Extract the (x, y) coordinate from the center of the cell holding the provided text.  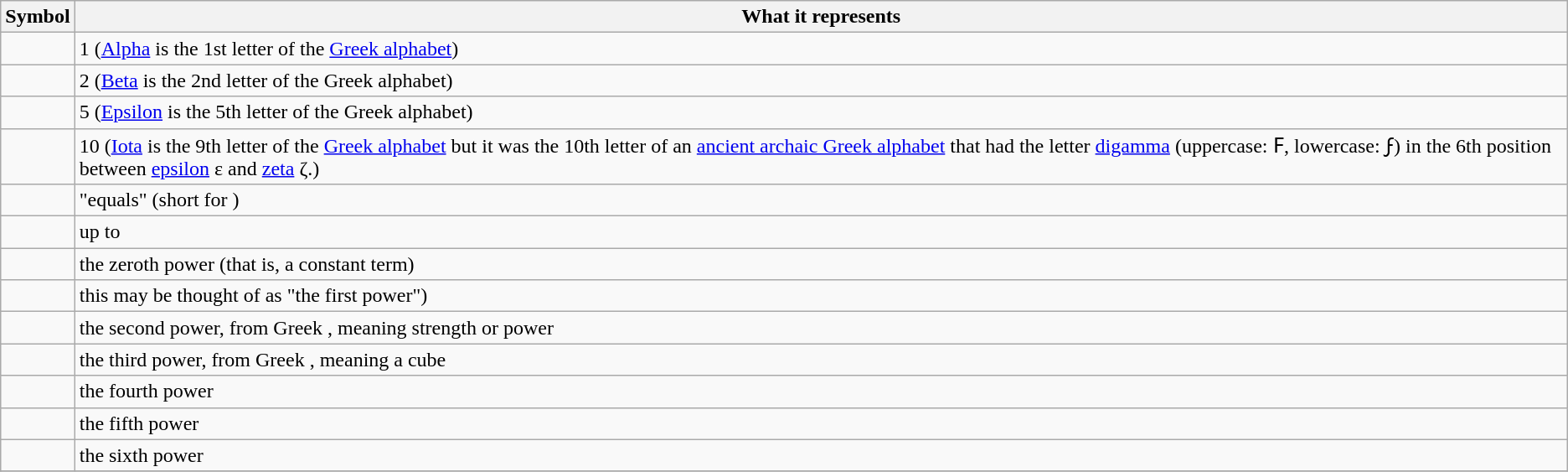
the zeroth power (that is, a constant term) (821, 264)
this may be thought of as "the first power") (821, 296)
up to (821, 232)
the third power, from Greek , meaning a cube (821, 360)
the fifth power (821, 423)
2 (Beta is the 2nd letter of the Greek alphabet) (821, 80)
the sixth power (821, 455)
5 (Epsilon is the 5th letter of the Greek alphabet) (821, 112)
Symbol (38, 17)
the fourth power (821, 392)
the second power, from Greek , meaning strength or power (821, 328)
What it represents (821, 17)
"equals" (short for ) (821, 200)
1 (Alpha is the 1st letter of the Greek alphabet) (821, 49)
